Find where the given text appears and provide that cell's center as [x, y] coordinate. 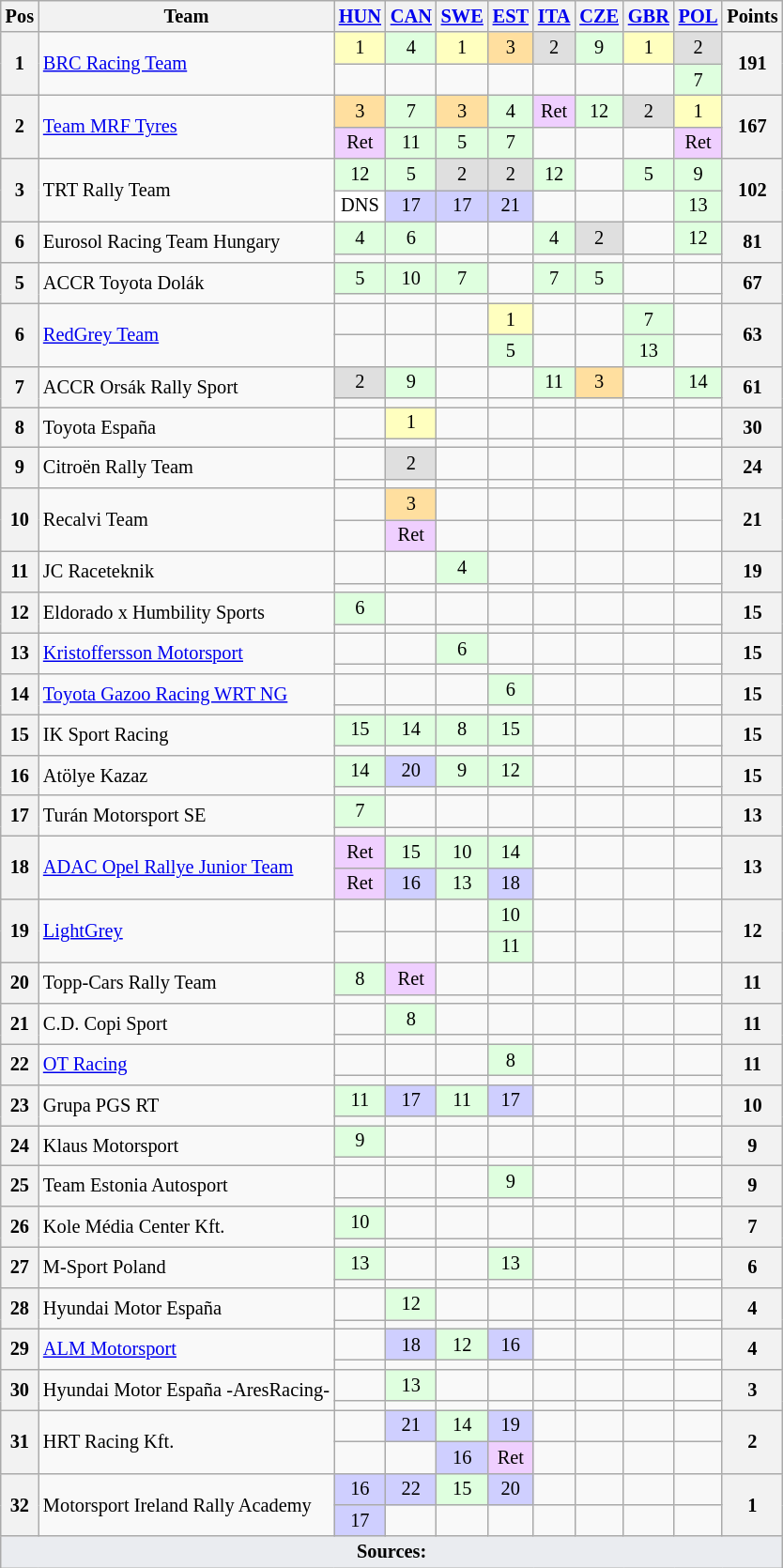
167 [752, 126]
Pos [20, 16]
DNS [361, 206]
25 [20, 1187]
RedGrey Team [186, 334]
ADAC Opel Rallye Junior Team [186, 868]
Recalvi Team [186, 520]
EST [511, 16]
67 [752, 282]
Team [186, 16]
M-Sport Poland [186, 1268]
HRT Racing Kft. [186, 1440]
102 [752, 190]
32 [20, 1504]
Eurosol Racing Team Hungary [186, 242]
Hyundai Motor España -AresRacing- [186, 1390]
26 [20, 1226]
Eldorado x Humbility Sports [186, 612]
ACCR Toyota Dolák [186, 282]
TRT Rally Team [186, 190]
HUN [361, 16]
C.D. Copi Sport [186, 1023]
CAN [411, 16]
63 [752, 334]
Team MRF Tyres [186, 126]
Turán Motorsport SE [186, 815]
23 [20, 1104]
ALM Motorsport [186, 1348]
Points [752, 16]
27 [20, 1268]
CZE [599, 16]
Topp-Cars Rally Team [186, 982]
LightGrey [186, 931]
Atölye Kazaz [186, 776]
OT Racing [186, 1065]
Toyota Gazoo Racing WRT NG [186, 693]
31 [20, 1440]
28 [20, 1307]
Hyundai Motor España [186, 1307]
IK Sport Racing [186, 734]
GBR [649, 16]
BRC Racing Team [186, 64]
ITA [554, 16]
61 [752, 387]
191 [752, 64]
Kole Média Center Kft. [186, 1226]
Team Estonia Autosport [186, 1187]
Motorsport Ireland Rally Academy [186, 1504]
81 [752, 242]
JC Raceteknik [186, 571]
SWE [462, 16]
Grupa PGS RT [186, 1104]
Kristoffersson Motorsport [186, 653]
Klaus Motorsport [186, 1145]
ACCR Orsák Rally Sport [186, 387]
Sources: [392, 1552]
Toyota España [186, 426]
POL [699, 16]
29 [20, 1348]
Citroën Rally Team [186, 468]
